Return the [x, y] coordinate for the center point of the cell that contains the specified text.  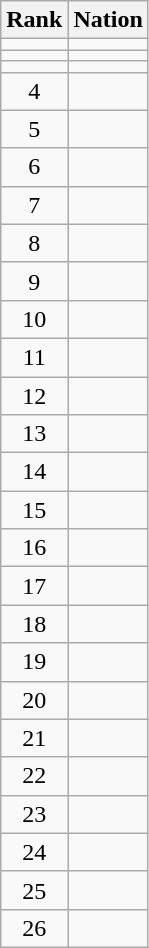
21 [34, 738]
22 [34, 776]
14 [34, 472]
15 [34, 510]
6 [34, 167]
24 [34, 852]
18 [34, 624]
17 [34, 586]
5 [34, 129]
10 [34, 319]
4 [34, 91]
19 [34, 662]
Nation [108, 20]
23 [34, 814]
16 [34, 548]
25 [34, 890]
11 [34, 357]
9 [34, 281]
13 [34, 434]
8 [34, 243]
7 [34, 205]
26 [34, 928]
20 [34, 700]
12 [34, 395]
Rank [34, 20]
